Locate the cell with the specified text and output its [X, Y] center coordinate. 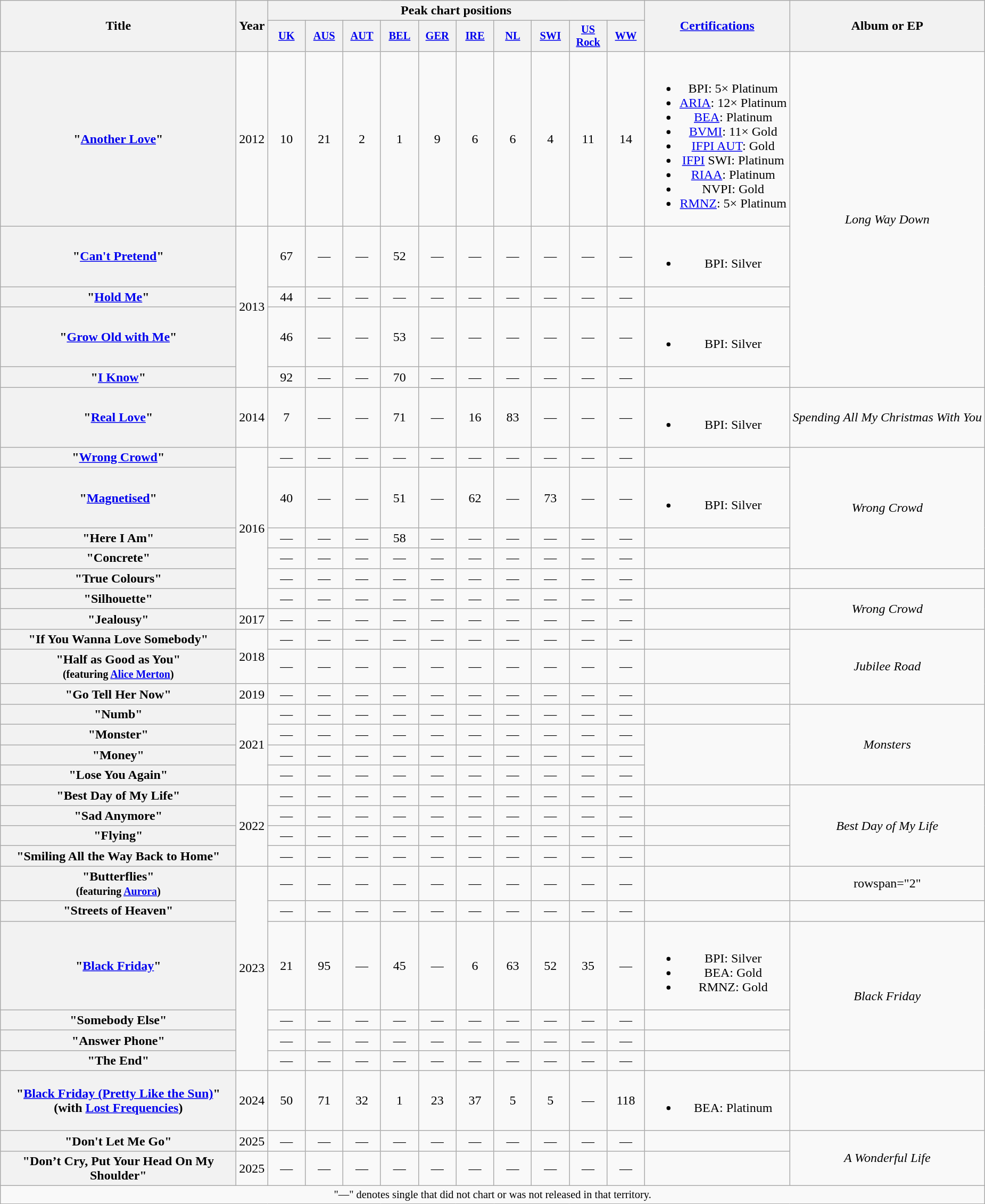
"Lose You Again" [118, 775]
"Somebody Else" [118, 1020]
rowspan="2" [887, 883]
11 [589, 138]
NL [513, 36]
"Flying" [118, 836]
2017 [252, 619]
7 [286, 417]
"Concrete" [118, 558]
US Rock [589, 36]
51 [399, 498]
46 [286, 337]
AUS [325, 36]
"Black Friday (Pretty Like the Sun)"(with Lost Frequencies) [118, 1100]
BPI: 5× PlatinumARIA: 12× PlatinumBEA: PlatinumBVMI: 11× GoldIFPI AUT: GoldIFPI SWI: PlatinumRIAA: PlatinumNVPI: GoldRMNZ: 5× Platinum [717, 138]
"Grow Old with Me" [118, 337]
BEA: Platinum [717, 1100]
"The End" [118, 1060]
2 [362, 138]
Long Way Down [887, 219]
"Don’t Cry, Put Your Head On My Shoulder" [118, 1168]
16 [475, 417]
2021 [252, 744]
IRE [475, 36]
"Silhouette" [118, 599]
"Best Day of My Life" [118, 795]
44 [286, 297]
2016 [252, 528]
62 [475, 498]
67 [286, 256]
"Monster" [118, 735]
2012 [252, 138]
"Answer Phone" [118, 1040]
Jubilee Road [887, 666]
9 [437, 138]
"Magnetised" [118, 498]
"Butterflies"(featuring Aurora) [118, 883]
Best Day of My Life [887, 826]
4 [550, 138]
58 [399, 538]
SWI [550, 36]
Year [252, 26]
Certifications [717, 26]
GER [437, 36]
37 [475, 1100]
118 [626, 1100]
"Go Tell Her Now" [118, 694]
45 [399, 965]
50 [286, 1100]
73 [550, 498]
"Black Friday" [118, 965]
"Sad Anymore" [118, 816]
40 [286, 498]
"If You Wanna Love Somebody" [118, 639]
"Jealousy" [118, 619]
32 [362, 1100]
"Smiling All the Way Back to Home" [118, 856]
AUT [362, 36]
14 [626, 138]
"Numb" [118, 714]
"Another Love" [118, 138]
"I Know" [118, 377]
2014 [252, 417]
"Half as Good as You"(featuring Alice Merton) [118, 666]
BEL [399, 36]
A Wonderful Life [887, 1158]
Spending All My Christmas With You [887, 417]
2023 [252, 968]
WW [626, 36]
"True Colours" [118, 578]
Peak chart positions [457, 11]
Monsters [887, 744]
2018 [252, 657]
2013 [252, 307]
2024 [252, 1100]
"Wrong Crowd" [118, 458]
Black Friday [887, 996]
23 [437, 1100]
Title [118, 26]
10 [286, 138]
"—" denotes single that did not chart or was not released in that territory. [493, 1195]
35 [589, 965]
UK [286, 36]
92 [286, 377]
95 [325, 965]
2019 [252, 694]
70 [399, 377]
63 [513, 965]
"Streets of Heaven" [118, 911]
53 [399, 337]
83 [513, 417]
"Can't Pretend" [118, 256]
"Hold Me" [118, 297]
"Money" [118, 755]
"Don't Let Me Go" [118, 1141]
BPI: SilverBEA: GoldRMNZ: Gold [717, 965]
"Real Love" [118, 417]
"Here I Am" [118, 538]
Album or EP [887, 26]
2022 [252, 826]
